Pinpoint the cell where the given text exists, returning its [X, Y] midpoint coordinate. 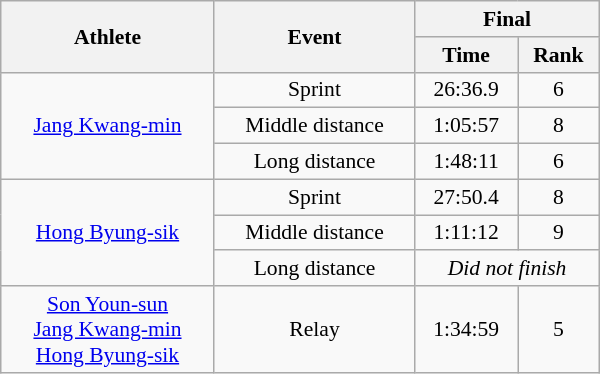
1:34:59 [466, 330]
Time [466, 55]
26:36.9 [466, 90]
Event [314, 36]
Athlete [108, 36]
Final [507, 19]
1:05:57 [466, 126]
27:50.4 [466, 197]
Relay [314, 330]
5 [559, 330]
Hong Byung-sik [108, 232]
9 [559, 233]
Jang Kwang-min [108, 126]
Son Youn-sun Jang Kwang-min Hong Byung-sik [108, 330]
Did not finish [507, 269]
1:48:11 [466, 162]
Rank [559, 55]
1:11:12 [466, 233]
